For the text-containing cell, return its midpoint in (X, Y) coordinate format. 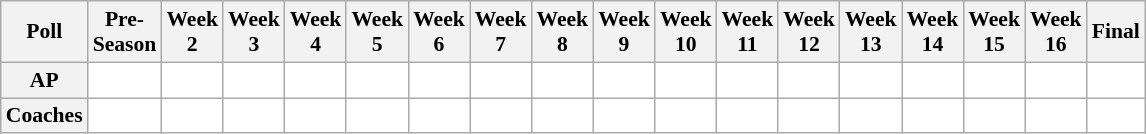
Week13 (871, 32)
Week10 (686, 32)
Week8 (562, 32)
Week2 (192, 32)
Week16 (1056, 32)
Poll (44, 32)
AP (44, 80)
Week11 (748, 32)
Week15 (994, 32)
Week5 (377, 32)
Week6 (439, 32)
Week7 (501, 32)
Final (1116, 32)
Week3 (254, 32)
Coaches (44, 116)
Week12 (809, 32)
Week4 (316, 32)
Week9 (624, 32)
Pre-Season (125, 32)
Week14 (933, 32)
